Output the [x, y] coordinate of the center of the cell containing the given text.  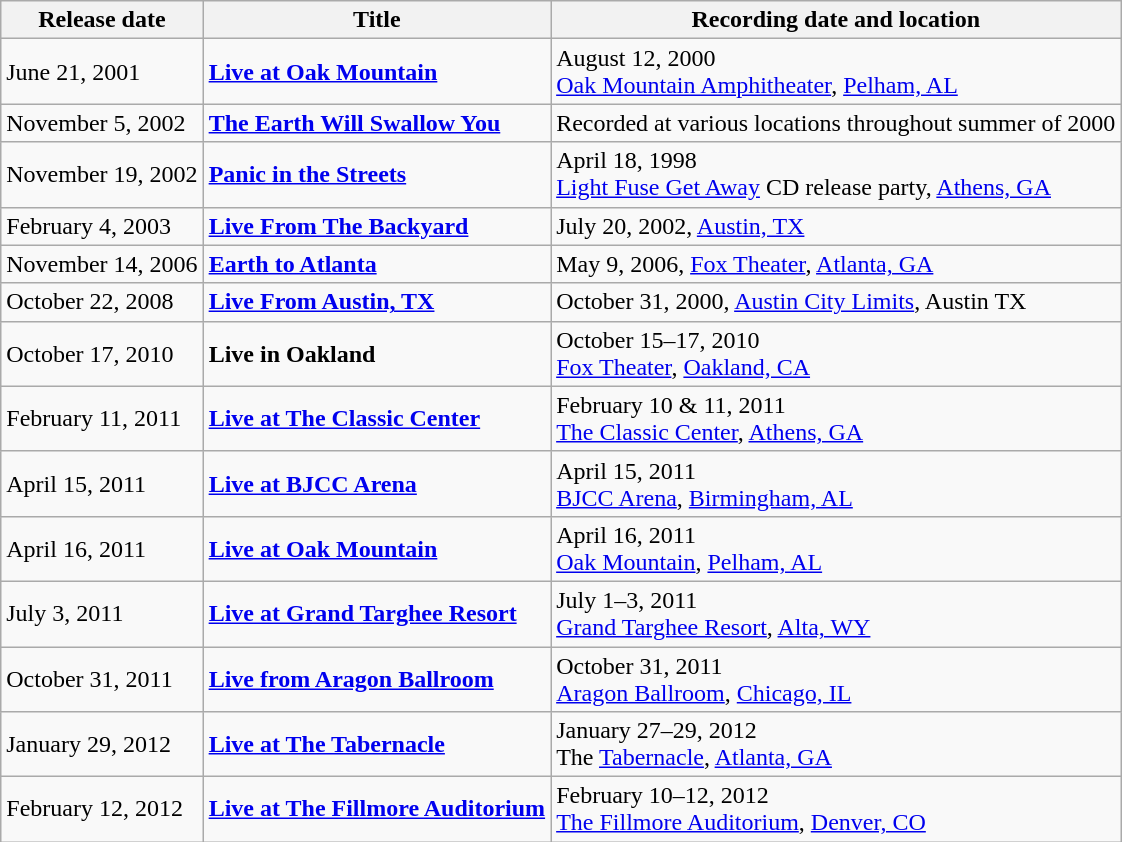
February 4, 2003 [102, 226]
Live at BJCC Arena [377, 484]
April 15, 2011 [102, 484]
February 10–12, 2012 The Fillmore Auditorium, Denver, CO [836, 810]
October 22, 2008 [102, 302]
The Earth Will Swallow You [377, 123]
Live From Austin, TX [377, 302]
October 17, 2010 [102, 354]
Recorded at various locations throughout summer of 2000 [836, 123]
Live at The Classic Center [377, 418]
April 15, 2011 BJCC Arena, Birmingham, AL [836, 484]
Recording date and location [836, 20]
June 21, 2001 [102, 72]
August 12, 2000 Oak Mountain Amphitheater, Pelham, AL [836, 72]
Earth to Atlanta [377, 264]
July 3, 2011 [102, 614]
February 10 & 11, 2011 The Classic Center, Athens, GA [836, 418]
July 20, 2002, Austin, TX [836, 226]
April 16, 2011 Oak Mountain, Pelham, AL [836, 548]
October 31, 2011 [102, 678]
November 19, 2002 [102, 174]
November 5, 2002 [102, 123]
Live from Aragon Ballroom [377, 678]
Panic in the Streets [377, 174]
Live at Grand Targhee Resort [377, 614]
October 31, 2000, Austin City Limits, Austin TX [836, 302]
February 12, 2012 [102, 810]
April 18, 1998 Light Fuse Get Away CD release party, Athens, GA [836, 174]
October 31, 2011 Aragon Ballroom, Chicago, IL [836, 678]
July 1–3, 2011 Grand Targhee Resort, Alta, WY [836, 614]
November 14, 2006 [102, 264]
January 27–29, 2012 The Tabernacle, Atlanta, GA [836, 744]
Live at The Fillmore Auditorium [377, 810]
Live From The Backyard [377, 226]
Live at The Tabernacle [377, 744]
February 11, 2011 [102, 418]
Title [377, 20]
January 29, 2012 [102, 744]
October 15–17, 2010 Fox Theater, Oakland, CA [836, 354]
Live in Oakland [377, 354]
May 9, 2006, Fox Theater, Atlanta, GA [836, 264]
Release date [102, 20]
April 16, 2011 [102, 548]
